From the cell containing the given text, extract its center point as [X, Y] coordinate. 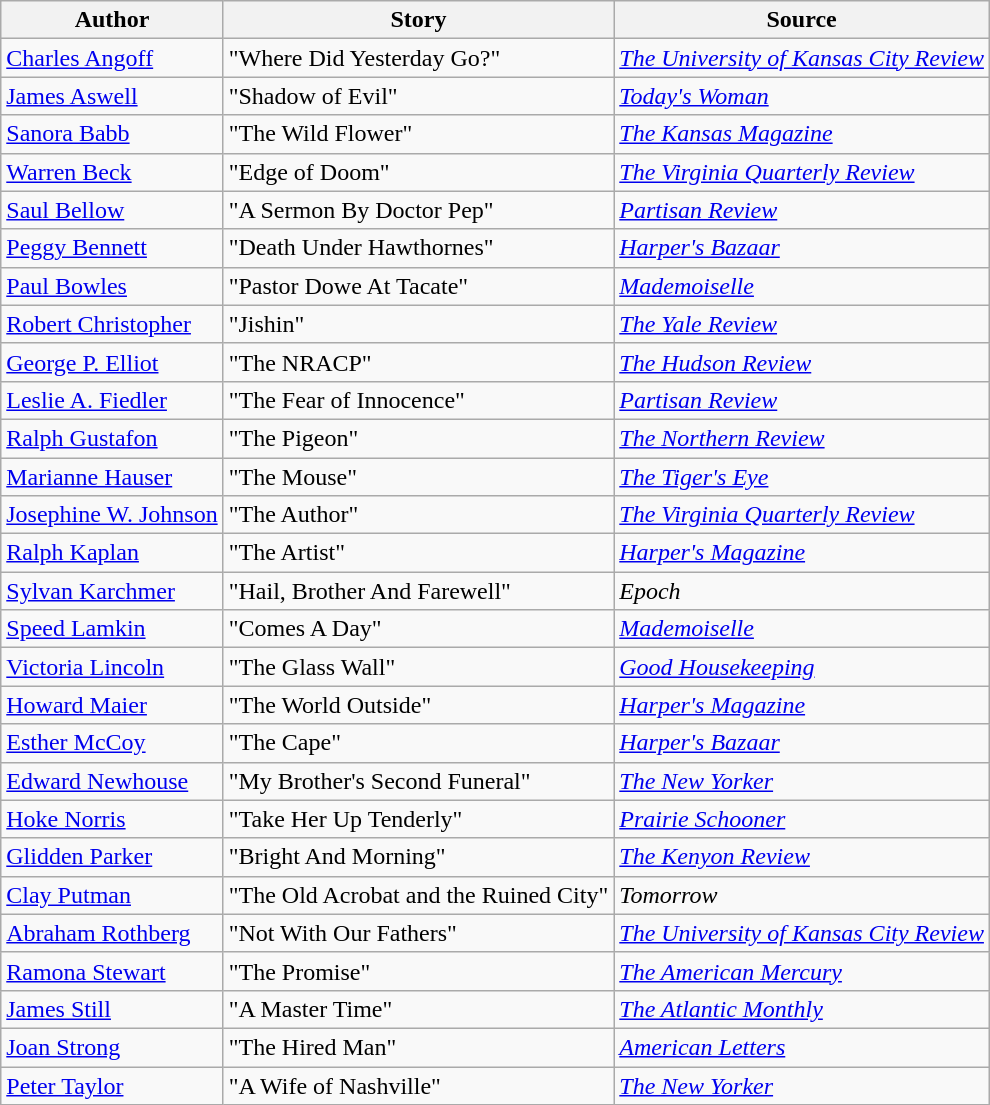
The Hudson Review [802, 362]
James Aswell [112, 96]
Ralph Gustafon [112, 438]
Story [418, 20]
"The Wild Flower" [418, 134]
"A Master Time" [418, 1009]
Ralph Kaplan [112, 553]
"The Pigeon" [418, 438]
The Tiger's Eye [802, 477]
Warren Beck [112, 172]
Source [802, 20]
Victoria Lincoln [112, 667]
Ramona Stewart [112, 971]
"The NRACP" [418, 362]
"Hail, Brother And Farewell" [418, 591]
Robert Christopher [112, 324]
"The Fear of Innocence" [418, 400]
Glidden Parker [112, 857]
"The Glass Wall" [418, 667]
Joan Strong [112, 1047]
Sylvan Karchmer [112, 591]
James Still [112, 1009]
Saul Bellow [112, 210]
American Letters [802, 1047]
"Pastor Dowe At Tacate" [418, 286]
"Bright And Morning" [418, 857]
The Yale Review [802, 324]
"Where Did Yesterday Go?" [418, 58]
"The Author" [418, 515]
"A Wife of Nashville" [418, 1085]
"The World Outside" [418, 705]
"Not With Our Fathers" [418, 933]
"My Brother's Second Funeral" [418, 781]
Hoke Norris [112, 819]
"The Old Acrobat and the Ruined City" [418, 895]
Charles Angoff [112, 58]
The Kansas Magazine [802, 134]
Leslie A. Fiedler [112, 400]
Epoch [802, 591]
The American Mercury [802, 971]
Speed Lamkin [112, 629]
George P. Elliot [112, 362]
"The Artist" [418, 553]
"Jishin" [418, 324]
Clay Putman [112, 895]
"A Sermon By Doctor Pep" [418, 210]
Peggy Bennett [112, 248]
Abraham Rothberg [112, 933]
"The Hired Man" [418, 1047]
Tomorrow [802, 895]
"Shadow of Evil" [418, 96]
"Comes A Day" [418, 629]
"The Cape" [418, 743]
Today's Woman [802, 96]
Edward Newhouse [112, 781]
"Take Her Up Tenderly" [418, 819]
"Edge of Doom" [418, 172]
Paul Bowles [112, 286]
"The Promise" [418, 971]
Sanora Babb [112, 134]
The Atlantic Monthly [802, 1009]
Peter Taylor [112, 1085]
"The Mouse" [418, 477]
Howard Maier [112, 705]
The Kenyon Review [802, 857]
"Death Under Hawthornes" [418, 248]
Esther McCoy [112, 743]
Prairie Schooner [802, 819]
Author [112, 20]
Josephine W. Johnson [112, 515]
Marianne Hauser [112, 477]
The Northern Review [802, 438]
Good Housekeeping [802, 667]
